Scan for the cell matching the given text and deliver its (x, y) coordinate at center. 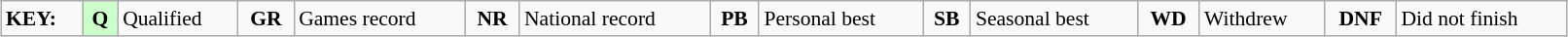
Did not finish (1481, 18)
KEY: (42, 18)
Games record (379, 18)
Seasonal best (1054, 18)
NR (492, 18)
Q (100, 18)
Qualified (178, 18)
DNF (1361, 18)
Personal best (840, 18)
WD (1168, 18)
SB (947, 18)
GR (267, 18)
Withdrew (1263, 18)
PB (735, 18)
National record (615, 18)
